Return the (x, y) coordinate for the center point of the cell that contains the specified text.  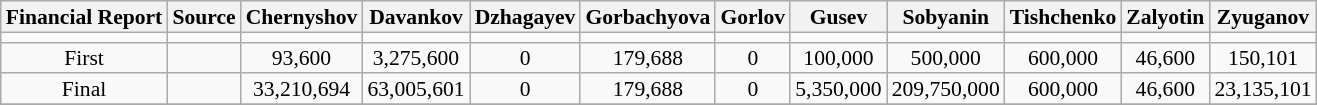
Chernyshov (302, 16)
Gorlov (752, 16)
Financial Report (84, 16)
33,210,694 (302, 90)
5,350,000 (838, 90)
Source (204, 16)
Gusev (838, 16)
Final (84, 90)
Dzhagayev (526, 16)
23,135,101 (1262, 90)
Tishchenko (1064, 16)
209,750,000 (946, 90)
63,005,601 (416, 90)
93,600 (302, 58)
500,000 (946, 58)
Davankov (416, 16)
Sobyanin (946, 16)
First (84, 58)
150,101 (1262, 58)
Zyuganov (1262, 16)
100,000 (838, 58)
3,275,600 (416, 58)
Gorbachyova (648, 16)
Zalyotin (1165, 16)
